From the cell containing the given text, extract its center point as (X, Y) coordinate. 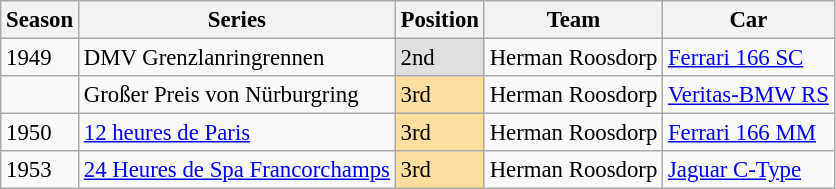
Team (573, 20)
12 heures de Paris (236, 133)
1949 (40, 58)
2nd (440, 58)
Großer Preis von Nürburgring (236, 95)
Season (40, 20)
Veritas-BMW RS (749, 95)
1953 (40, 170)
Car (749, 20)
Jaguar C-Type (749, 170)
DMV Grenzlanringrennen (236, 58)
Ferrari 166 SC (749, 58)
1950 (40, 133)
24 Heures de Spa Francorchamps (236, 170)
Ferrari 166 MM (749, 133)
Series (236, 20)
Position (440, 20)
